Identify which cell holds the provided text, then report its (X, Y) central coordinate. 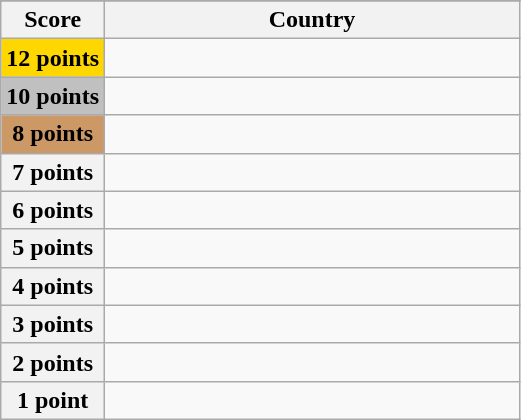
6 points (53, 210)
2 points (53, 362)
7 points (53, 172)
Country (312, 20)
3 points (53, 324)
10 points (53, 96)
5 points (53, 248)
Score (53, 20)
1 point (53, 400)
8 points (53, 134)
4 points (53, 286)
12 points (53, 58)
